Capture the cell that displays the provided text and extract its (X, Y) central coordinate. 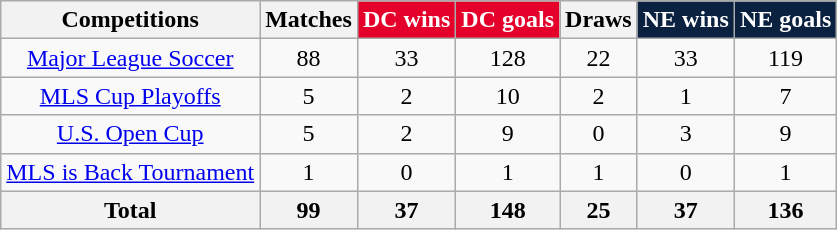
22 (599, 58)
MLS is Back Tournament (130, 172)
Competitions (130, 20)
25 (599, 210)
Major League Soccer (130, 58)
NE goals (785, 20)
Matches (309, 20)
136 (785, 210)
99 (309, 210)
119 (785, 58)
DC goals (508, 20)
U.S. Open Cup (130, 134)
10 (508, 96)
DC wins (406, 20)
7 (785, 96)
NE wins (686, 20)
3 (686, 134)
MLS Cup Playoffs (130, 96)
128 (508, 58)
88 (309, 58)
Draws (599, 20)
Total (130, 210)
148 (508, 210)
